Locate the cell with the specified text and output its (X, Y) center coordinate. 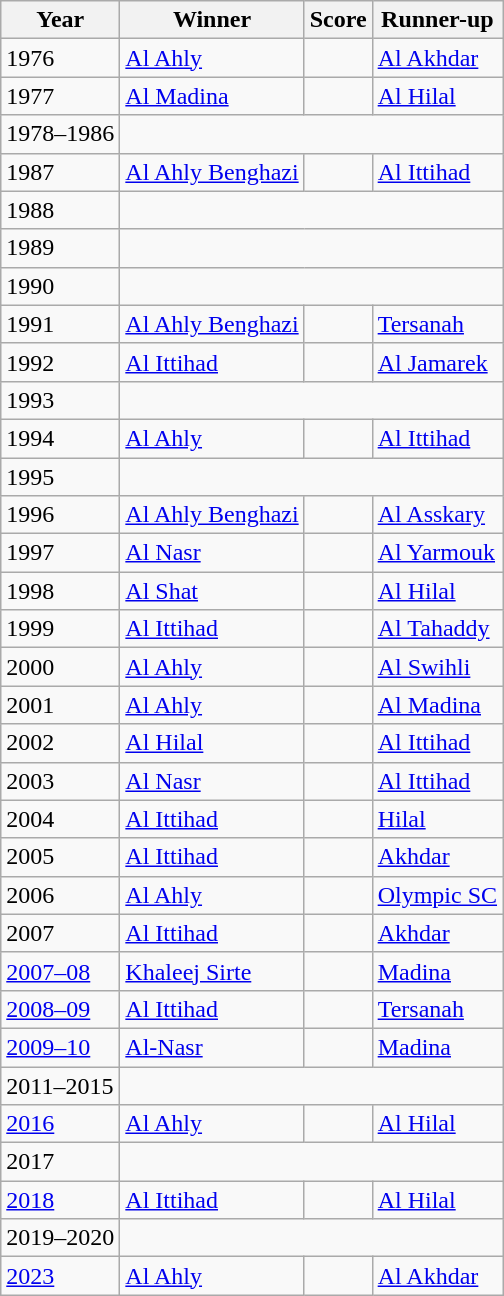
Al-Nasr (212, 1047)
2018 (60, 1200)
2017 (60, 1162)
2007–08 (60, 971)
1999 (60, 629)
Al Tahaddy (437, 629)
Al Shat (212, 591)
2009–10 (60, 1047)
1990 (60, 286)
Runner-up (437, 20)
1995 (60, 477)
Winner (212, 20)
1992 (60, 362)
2002 (60, 743)
2023 (60, 1276)
Score (338, 20)
1978–1986 (60, 134)
1989 (60, 248)
2006 (60, 895)
1996 (60, 515)
1997 (60, 553)
1988 (60, 210)
Khaleej Sirte (212, 971)
1987 (60, 172)
Hilal (437, 819)
Year (60, 20)
Olympic SC (437, 895)
Al Yarmouk (437, 553)
2007 (60, 933)
2005 (60, 857)
1998 (60, 591)
2019–2020 (60, 1238)
2003 (60, 781)
1976 (60, 58)
2000 (60, 667)
1994 (60, 438)
2008–09 (60, 1009)
2011–2015 (60, 1085)
2001 (60, 705)
1991 (60, 324)
2004 (60, 819)
Al Jamarek (437, 362)
Al Asskary (437, 515)
1993 (60, 400)
Al Swihli (437, 667)
2016 (60, 1124)
1977 (60, 96)
